For the text-containing cell, return its midpoint in (X, Y) coordinate format. 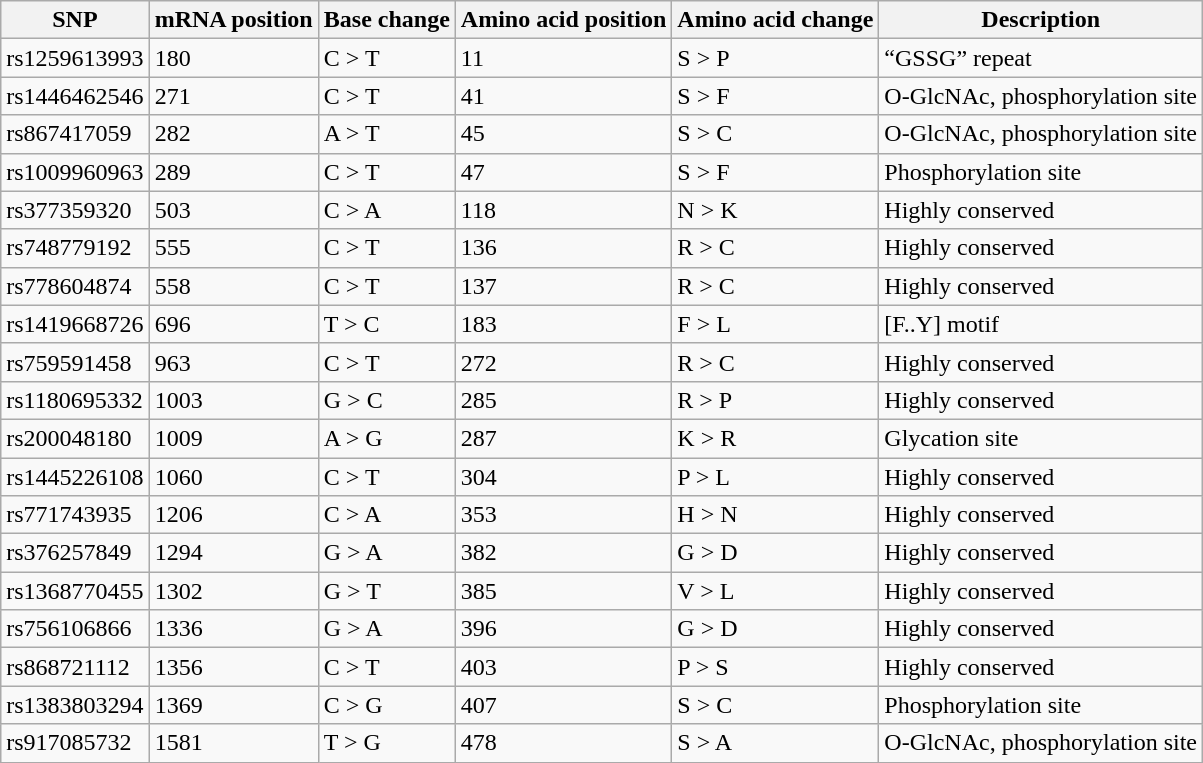
478 (563, 743)
rs748779192 (75, 248)
rs1180695332 (75, 400)
H > N (776, 515)
[F..Y] motif (1041, 324)
304 (563, 477)
1336 (234, 629)
Amino acid position (563, 20)
Glycation site (1041, 438)
1369 (234, 705)
Amino acid change (776, 20)
47 (563, 172)
45 (563, 134)
rs778604874 (75, 286)
1356 (234, 667)
1060 (234, 477)
rs377359320 (75, 210)
S > P (776, 58)
180 (234, 58)
rs1445226108 (75, 477)
“GSSG” repeat (1041, 58)
rs200048180 (75, 438)
P > L (776, 477)
1581 (234, 743)
P > S (776, 667)
T > G (386, 743)
382 (563, 553)
558 (234, 286)
403 (563, 667)
696 (234, 324)
1302 (234, 591)
118 (563, 210)
R > P (776, 400)
rs756106866 (75, 629)
T > C (386, 324)
N > K (776, 210)
136 (563, 248)
353 (563, 515)
G > T (386, 591)
396 (563, 629)
503 (234, 210)
407 (563, 705)
F > L (776, 324)
287 (563, 438)
rs1259613993 (75, 58)
A > G (386, 438)
271 (234, 96)
285 (563, 400)
289 (234, 172)
1206 (234, 515)
rs376257849 (75, 553)
rs1009960963 (75, 172)
272 (563, 362)
rs1419668726 (75, 324)
137 (563, 286)
S > A (776, 743)
rs1446462546 (75, 96)
555 (234, 248)
Description (1041, 20)
V > L (776, 591)
1009 (234, 438)
282 (234, 134)
41 (563, 96)
K > R (776, 438)
Base change (386, 20)
1003 (234, 400)
385 (563, 591)
G > C (386, 400)
C > G (386, 705)
rs867417059 (75, 134)
183 (563, 324)
A > T (386, 134)
rs1368770455 (75, 591)
rs917085732 (75, 743)
SNP (75, 20)
rs868721112 (75, 667)
rs771743935 (75, 515)
11 (563, 58)
1294 (234, 553)
mRNA position (234, 20)
rs1383803294 (75, 705)
963 (234, 362)
rs759591458 (75, 362)
